Scan for the cell matching the given text and deliver its (x, y) coordinate at center. 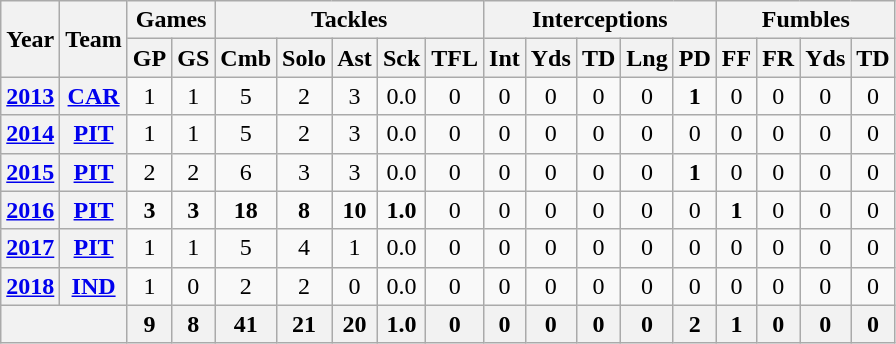
PD (694, 58)
Int (505, 58)
CAR (94, 96)
IND (94, 286)
41 (246, 324)
FF (736, 58)
Games (170, 20)
2016 (30, 210)
Lng (647, 58)
Year (30, 39)
2013 (30, 96)
TFL (455, 58)
Team (94, 39)
Sck (401, 58)
2015 (30, 172)
Solo (304, 58)
2018 (30, 286)
Fumbles (806, 20)
21 (304, 324)
Interceptions (600, 20)
18 (246, 210)
4 (304, 248)
20 (355, 324)
6 (246, 172)
2014 (30, 134)
Cmb (246, 58)
FR (778, 58)
10 (355, 210)
Tackles (350, 20)
GP (149, 58)
9 (149, 324)
2017 (30, 248)
Ast (355, 58)
GS (194, 58)
